Capture the cell that displays the provided text and extract its (X, Y) central coordinate. 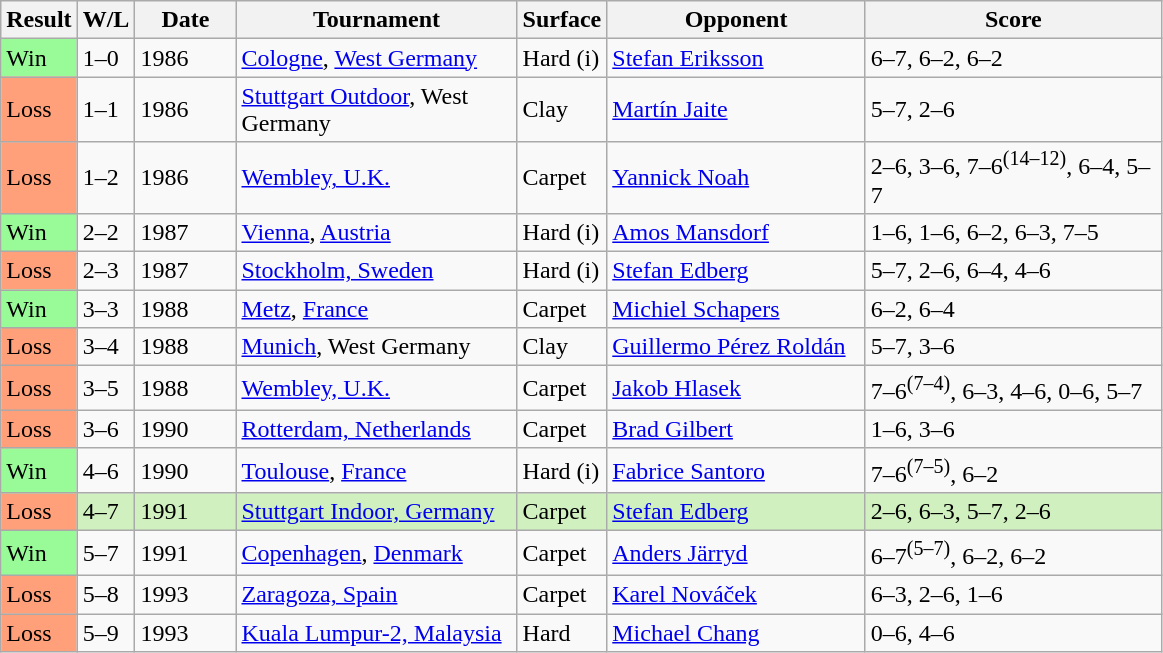
7–6(7–4), 6–3, 4–6, 0–6, 5–7 (1013, 388)
0–6, 4–6 (1013, 633)
5–7, 2–6 (1013, 110)
Vienna, Austria (376, 232)
Copenhagen, Denmark (376, 554)
Surface (562, 20)
Stockholm, Sweden (376, 271)
Anders Järryd (736, 554)
5–7 (106, 554)
Stuttgart Outdoor, West Germany (376, 110)
3–3 (106, 309)
Cologne, West Germany (376, 58)
Stefan Eriksson (736, 58)
Tournament (376, 20)
Martín Jaite (736, 110)
Opponent (736, 20)
Michael Chang (736, 633)
Stuttgart Indoor, Germany (376, 512)
Zaragoza, Spain (376, 595)
Kuala Lumpur-2, Malaysia (376, 633)
Karel Nováček (736, 595)
3–4 (106, 347)
5–7, 2–6, 6–4, 4–6 (1013, 271)
3–5 (106, 388)
6–2, 6–4 (1013, 309)
Toulouse, France (376, 470)
1–0 (106, 58)
2–6, 3–6, 7–6(14–12), 6–4, 5–7 (1013, 178)
5–7, 3–6 (1013, 347)
Metz, France (376, 309)
W/L (106, 20)
4–7 (106, 512)
Date (186, 20)
1–2 (106, 178)
Guillermo Pérez Roldán (736, 347)
1–6, 1–6, 6–2, 6–3, 7–5 (1013, 232)
Rotterdam, Netherlands (376, 429)
3–6 (106, 429)
1–6, 3–6 (1013, 429)
Munich, West Germany (376, 347)
7–6(7–5), 6–2 (1013, 470)
6–3, 2–6, 1–6 (1013, 595)
1–1 (106, 110)
Yannick Noah (736, 178)
2–3 (106, 271)
Michiel Schapers (736, 309)
6–7(5–7), 6–2, 6–2 (1013, 554)
6–7, 6–2, 6–2 (1013, 58)
4–6 (106, 470)
Fabrice Santoro (736, 470)
2–2 (106, 232)
Hard (562, 633)
Jakob Hlasek (736, 388)
Amos Mansdorf (736, 232)
2–6, 6–3, 5–7, 2–6 (1013, 512)
Score (1013, 20)
Brad Gilbert (736, 429)
Result (39, 20)
5–8 (106, 595)
5–9 (106, 633)
